Return (X, Y) of the center of cell containing provided text 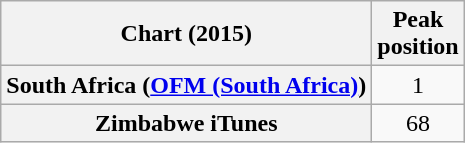
68 (418, 123)
South Africa (OFM (South Africa)) (186, 85)
Zimbabwe iTunes (186, 123)
1 (418, 85)
Chart (2015) (186, 34)
Peakposition (418, 34)
